Locate the cell with the specified text and output its [X, Y] center coordinate. 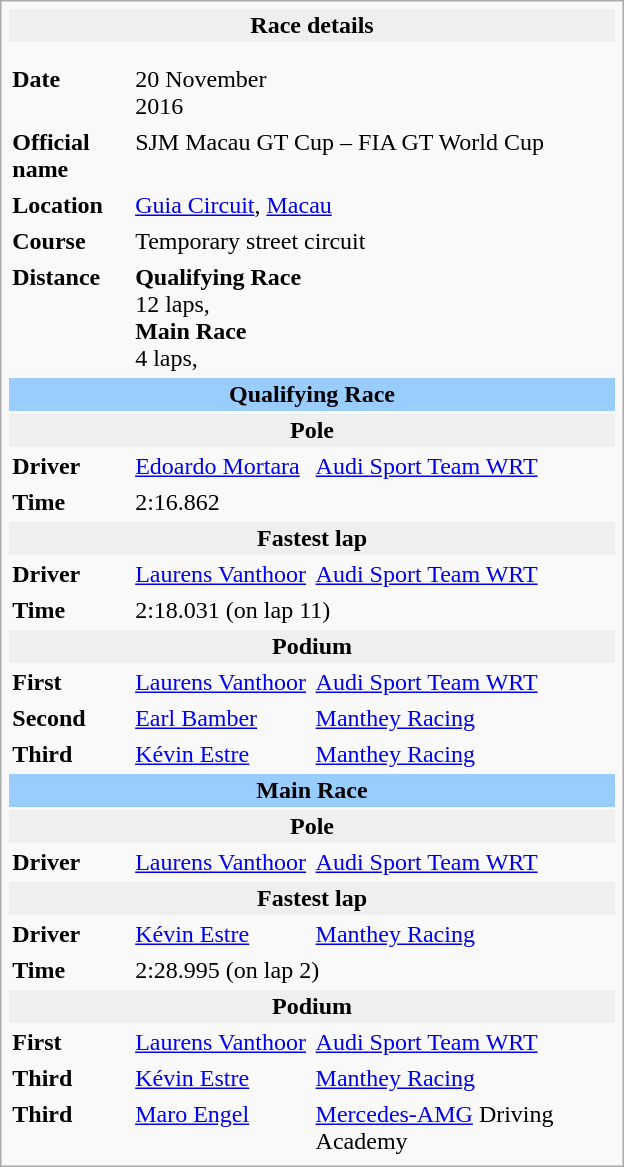
Second [69, 718]
Main Race [312, 790]
Course [69, 242]
Mercedes-AMG Driving Academy [464, 1128]
Qualifying Race12 laps, Main Race4 laps, [374, 318]
Race details [312, 26]
Earl Bamber [220, 718]
2:18.031 (on lap 11) [374, 610]
Official name [69, 156]
Distance [69, 318]
Qualifying Race [312, 394]
2:16.862 [374, 502]
Guia Circuit, Macau [374, 206]
2:28.995 (on lap 2) [374, 970]
Date [69, 93]
Edoardo Mortara [220, 466]
20 November 2016 [220, 93]
SJM Macau GT Cup – FIA GT World Cup [374, 156]
Location [69, 206]
Temporary street circuit [374, 242]
Maro Engel [220, 1128]
